Return [X, Y] of the center of cell containing provided text 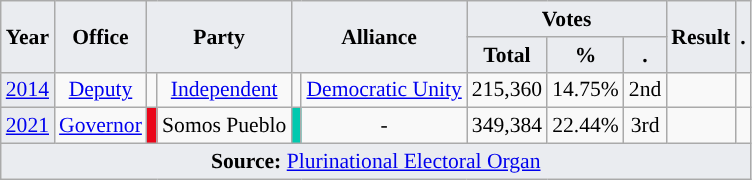
2014 [28, 90]
Year [28, 36]
Democratic Unity [384, 90]
2021 [28, 126]
Votes [567, 19]
2nd [646, 90]
Party [219, 36]
Governor [100, 126]
3rd [646, 126]
Independent [224, 90]
Total [507, 55]
Alliance [379, 36]
215,360 [507, 90]
22.44% [586, 126]
Deputy [100, 90]
Somos Pueblo [224, 126]
- [384, 126]
Office [100, 36]
% [586, 55]
14.75% [586, 90]
Source: Plurinational Electoral Organ [376, 162]
Result [700, 36]
349,384 [507, 126]
